Detect which cell encompasses the target text, then output its [X, Y] center coordinate. 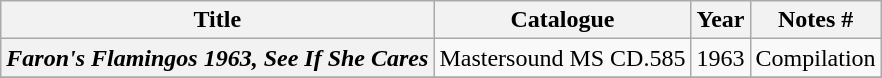
Mastersound MS CD.585 [562, 58]
Year [720, 20]
Compilation [816, 58]
Catalogue [562, 20]
Notes # [816, 20]
Faron's Flamingos 1963, See If She Cares [218, 58]
1963 [720, 58]
Title [218, 20]
